Search for the cell housing the specified text and yield its (x, y) center coordinate. 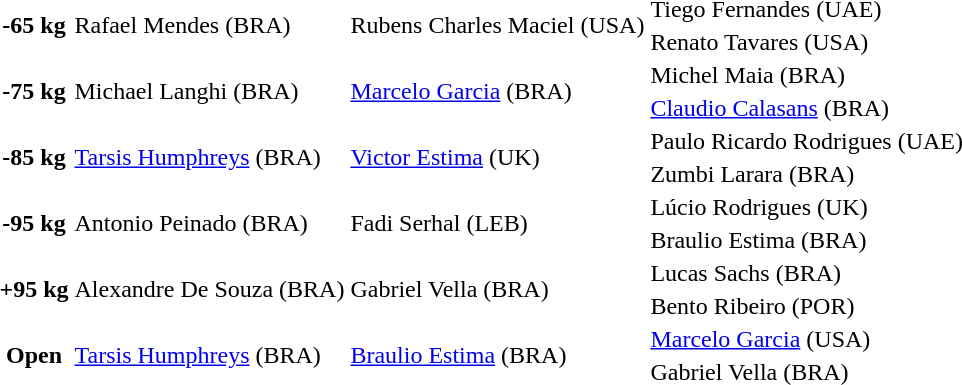
Tarsis Humphreys (BRA) (210, 158)
Alexandre De Souza (BRA) (210, 290)
Michael Langhi (BRA) (210, 92)
Victor Estima (UK) (498, 158)
Gabriel Vella (BRA) (498, 290)
Marcelo Garcia (BRA) (498, 92)
Antonio Peinado (BRA) (210, 224)
Fadi Serhal (LEB) (498, 224)
